Identify which cell holds the provided text, then report its (x, y) central coordinate. 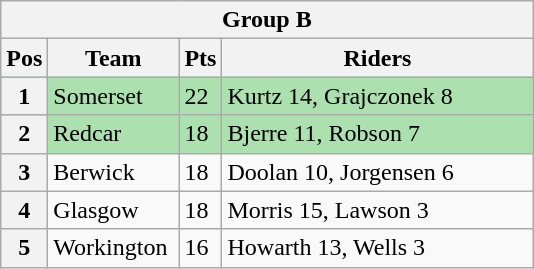
Bjerre 11, Robson 7 (378, 134)
Kurtz 14, Grajczonek 8 (378, 96)
Howarth 13, Wells 3 (378, 248)
Workington (114, 248)
Riders (378, 58)
Team (114, 58)
Morris 15, Lawson 3 (378, 210)
Somerset (114, 96)
3 (24, 172)
4 (24, 210)
Group B (267, 20)
2 (24, 134)
5 (24, 248)
Berwick (114, 172)
Pos (24, 58)
Doolan 10, Jorgensen 6 (378, 172)
Redcar (114, 134)
22 (200, 96)
Glasgow (114, 210)
Pts (200, 58)
1 (24, 96)
16 (200, 248)
